Output the (X, Y) coordinate of the center of the cell containing the given text.  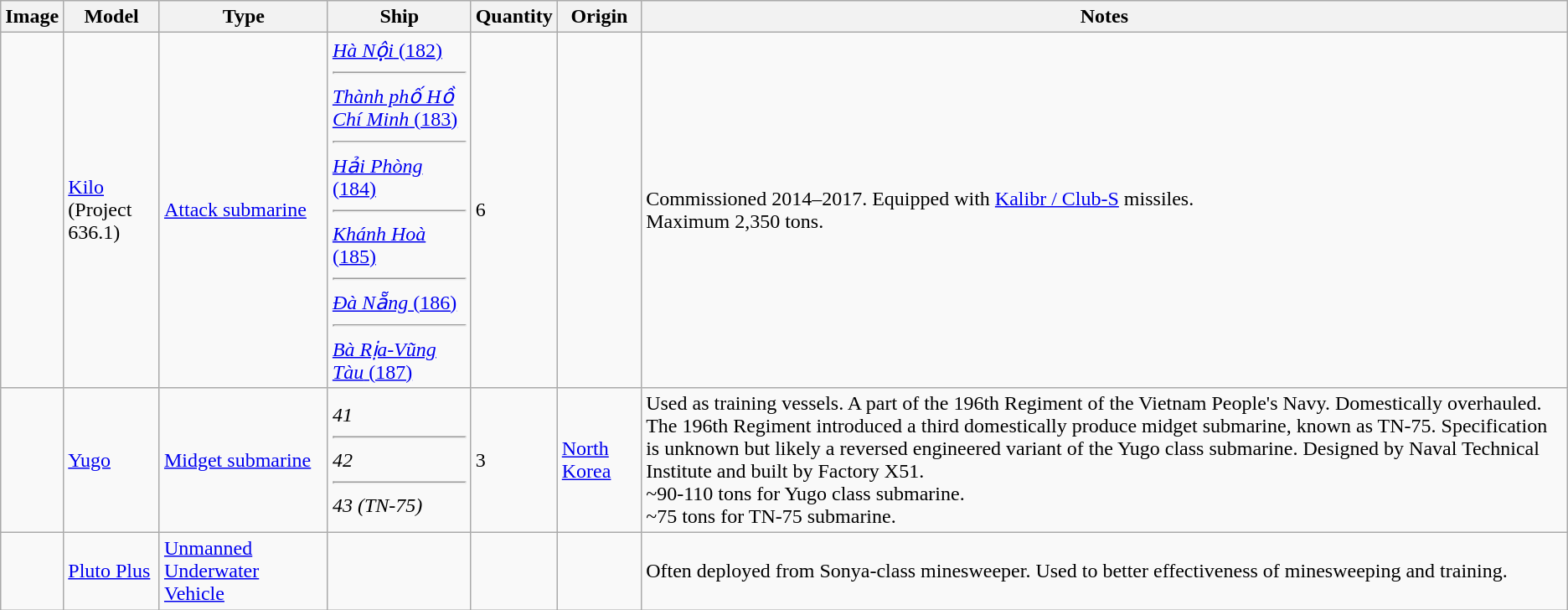
Image (32, 17)
3 (514, 459)
Yugo (112, 459)
Commissioned 2014–2017. Equipped with Kalibr / Club-S missiles.Maximum 2,350 tons. (1105, 210)
Hà Nội (182) Thành phố Hồ Chí Minh (183) Hải Phòng (184) Khánh Hoà (185) Đà Nẵng (186) Bà Rịa-Vũng Tàu (187) (399, 210)
6 (514, 210)
Quantity (514, 17)
Type (243, 17)
41 42 43 (TN-75) (399, 459)
Kilo(Project 636.1) (112, 210)
North Korea (599, 459)
Ship (399, 17)
Attack submarine (243, 210)
Pluto Plus (112, 571)
Origin (599, 17)
Often deployed from Sonya-class minesweeper. Used to better effectiveness of minesweeping and training. (1105, 571)
Unmanned Underwater Vehicle (243, 571)
Notes (1105, 17)
Midget submarine (243, 459)
Model (112, 17)
